Scan for the cell matching the given text and deliver its [x, y] coordinate at center. 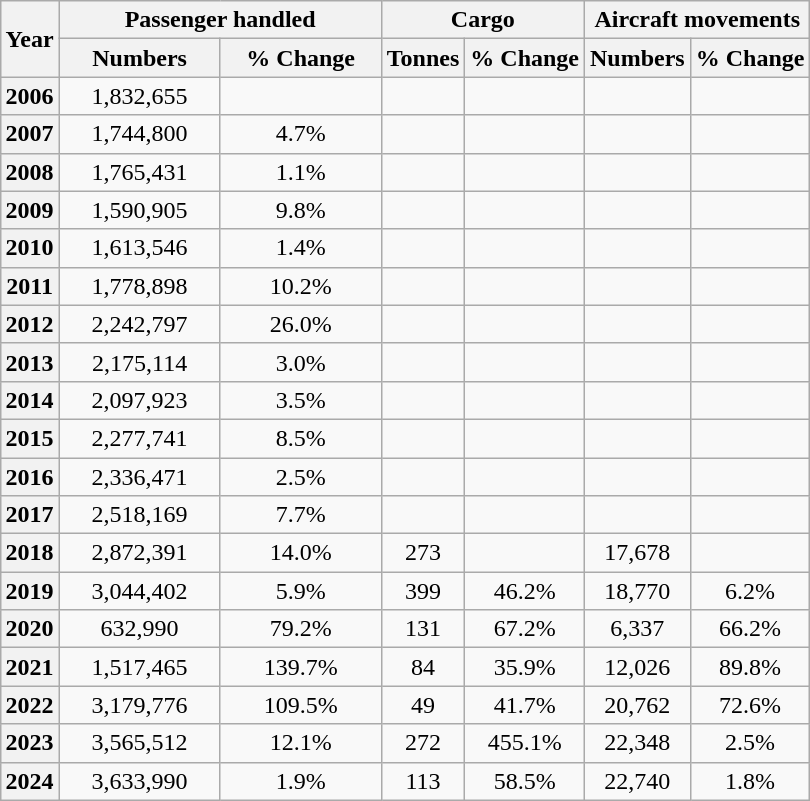
2015 [30, 438]
7.7% [300, 515]
84 [423, 667]
3,179,776 [140, 705]
131 [423, 629]
79.2% [300, 629]
18,770 [638, 591]
Passenger handled [220, 20]
113 [423, 781]
12.1% [300, 743]
1.1% [300, 172]
35.9% [525, 667]
1.4% [300, 248]
6,337 [638, 629]
46.2% [525, 591]
1,590,905 [140, 210]
272 [423, 743]
2024 [30, 781]
Tonnes [423, 58]
1,744,800 [140, 134]
4.7% [300, 134]
399 [423, 591]
8.5% [300, 438]
41.7% [525, 705]
273 [423, 553]
2016 [30, 477]
1,765,431 [140, 172]
2023 [30, 743]
2007 [30, 134]
2009 [30, 210]
2008 [30, 172]
139.7% [300, 667]
2020 [30, 629]
22,740 [638, 781]
12,026 [638, 667]
2019 [30, 591]
2017 [30, 515]
89.8% [750, 667]
26.0% [300, 324]
3,565,512 [140, 743]
455.1% [525, 743]
Cargo [482, 20]
1,832,655 [140, 96]
67.2% [525, 629]
109.5% [300, 705]
3.0% [300, 362]
1.9% [300, 781]
6.2% [750, 591]
2,336,471 [140, 477]
632,990 [140, 629]
3,633,990 [140, 781]
2006 [30, 96]
10.2% [300, 286]
49 [423, 705]
1,778,898 [140, 286]
2,242,797 [140, 324]
2022 [30, 705]
2,872,391 [140, 553]
20,762 [638, 705]
2010 [30, 248]
66.2% [750, 629]
2012 [30, 324]
14.0% [300, 553]
2018 [30, 553]
72.6% [750, 705]
2,277,741 [140, 438]
1,517,465 [140, 667]
2011 [30, 286]
3.5% [300, 400]
9.8% [300, 210]
1,613,546 [140, 248]
58.5% [525, 781]
2014 [30, 400]
Aircraft movements [698, 20]
2,175,114 [140, 362]
17,678 [638, 553]
2013 [30, 362]
3,044,402 [140, 591]
Year [30, 39]
2,518,169 [140, 515]
2,097,923 [140, 400]
1.8% [750, 781]
2021 [30, 667]
5.9% [300, 591]
22,348 [638, 743]
